Detect which cell encompasses the target text, then output its (x, y) center coordinate. 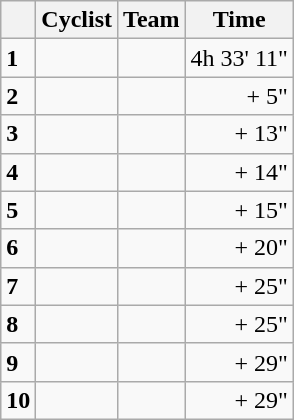
5 (18, 210)
1 (18, 58)
+ 13" (239, 134)
+ 15" (239, 210)
2 (18, 96)
+ 5" (239, 96)
10 (18, 400)
Time (239, 20)
8 (18, 324)
+ 14" (239, 172)
7 (18, 286)
6 (18, 248)
Team (152, 20)
9 (18, 362)
+ 20" (239, 248)
3 (18, 134)
Cyclist (77, 20)
4 (18, 172)
4h 33' 11" (239, 58)
